Return the [X, Y] coordinate for the center point of the cell that contains the specified text.  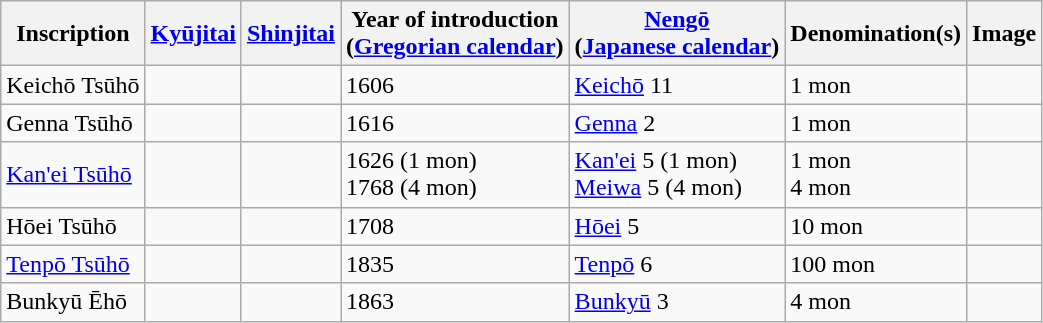
Image [1004, 34]
1708 [454, 226]
1 mon4 mon [876, 174]
1835 [454, 264]
Kan'ei 5 (1 mon)Meiwa 5 (4 mon) [677, 174]
100 mon [876, 264]
1616 [454, 123]
Inscription [73, 34]
Denomination(s) [876, 34]
Tenpō 6 [677, 264]
Hōei 5 [677, 226]
Keichō Tsūhō [73, 85]
Genna 2 [677, 123]
Bunkyū Ēhō [73, 302]
Tenpō Tsūhō [73, 264]
1606 [454, 85]
Kan'ei Tsūhō [73, 174]
Keichō 11 [677, 85]
Shinjitai [290, 34]
10 mon [876, 226]
1626 (1 mon)1768 (4 mon) [454, 174]
Genna Tsūhō [73, 123]
1863 [454, 302]
Hōei Tsūhō [73, 226]
4 mon [876, 302]
Kyūjitai [193, 34]
Year of introduction(Gregorian calendar) [454, 34]
Bunkyū 3 [677, 302]
Nengō(Japanese calendar) [677, 34]
